Locate the cell with the specified text and output its (X, Y) center coordinate. 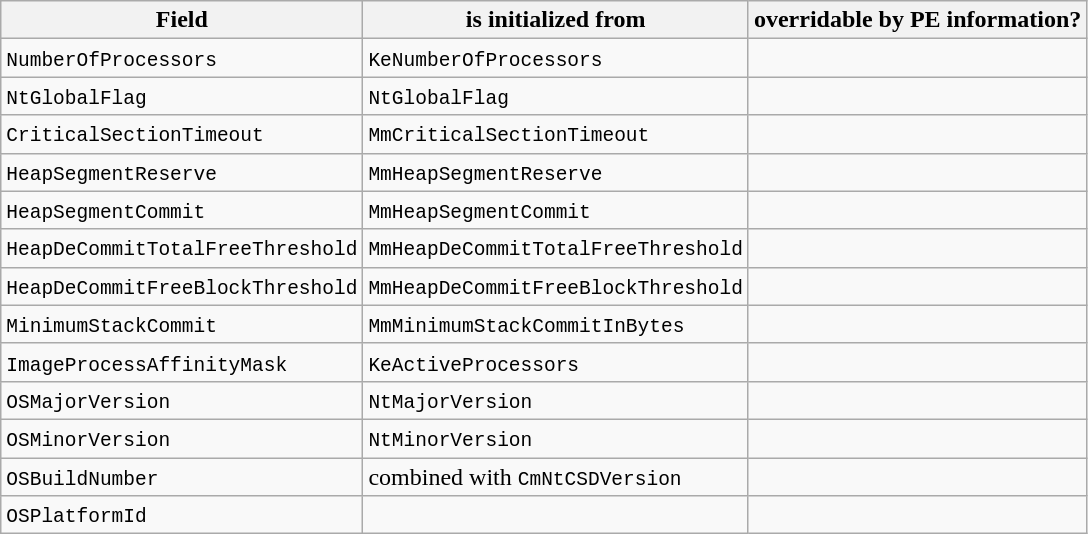
HeapDeCommitTotalFreeThreshold (182, 248)
OSMinorVersion (182, 438)
CriticalSectionTimeout (182, 134)
ImageProcessAffinityMask (182, 362)
is initialized from (556, 20)
MmHeapDeCommitTotalFreeThreshold (556, 248)
MmCriticalSectionTimeout (556, 134)
HeapDeCommitFreeBlockThreshold (182, 286)
overridable by PE information? (917, 20)
MmMinimumStackCommitInBytes (556, 324)
Field (182, 20)
HeapSegmentReserve (182, 172)
NumberOfProcessors (182, 58)
MinimumStackCommit (182, 324)
combined with CmNtCSDVersion (556, 477)
KeNumberOfProcessors (556, 58)
KeActiveProcessors (556, 362)
MmHeapSegmentReserve (556, 172)
MmHeapSegmentCommit (556, 210)
OSBuildNumber (182, 477)
NtMinorVersion (556, 438)
NtMajorVersion (556, 400)
HeapSegmentCommit (182, 210)
OSMajorVersion (182, 400)
OSPlatformId (182, 515)
MmHeapDeCommitFreeBlockThreshold (556, 286)
